Determine the (X, Y) coordinate at the center of the cell enclosing the given text.  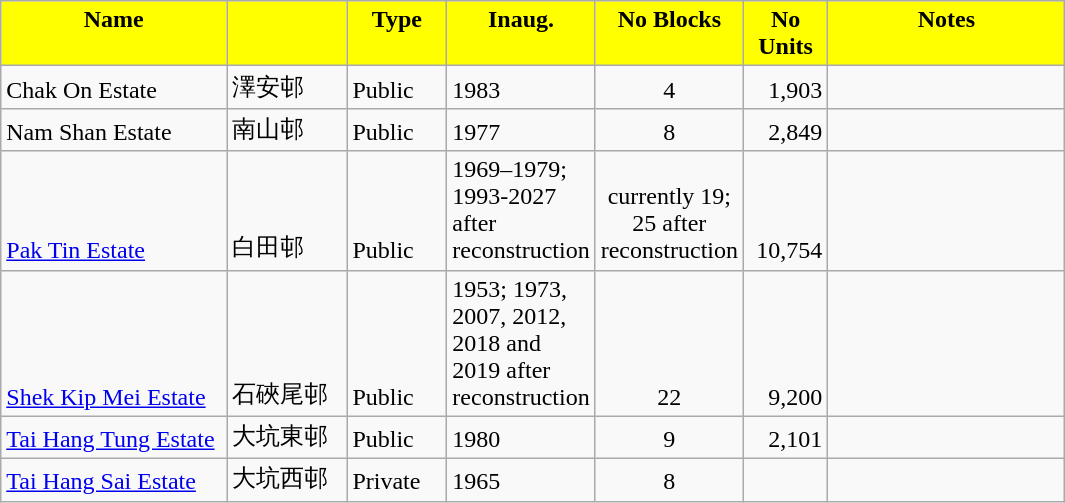
1,903 (786, 88)
大坑東邨 (287, 438)
Nam Shan Estate (114, 130)
1965 (521, 480)
Tai Hang Tung Estate (114, 438)
9 (669, 438)
1977 (521, 130)
Pak Tin Estate (114, 210)
大坑西邨 (287, 480)
1953; 1973, 2007, 2012, 2018 and 2019 after reconstruction (521, 343)
Name (114, 34)
Inaug. (521, 34)
currently 19; 25 after reconstruction (669, 210)
白田邨 (287, 210)
Type (397, 34)
4 (669, 88)
Private (397, 480)
Shek Kip Mei Estate (114, 343)
Chak On Estate (114, 88)
石硤尾邨 (287, 343)
2,101 (786, 438)
澤安邨 (287, 88)
南山邨 (287, 130)
22 (669, 343)
No Blocks (669, 34)
10,754 (786, 210)
1983 (521, 88)
1980 (521, 438)
Tai Hang Sai Estate (114, 480)
2,849 (786, 130)
1969–1979; 1993-2027 after reconstruction (521, 210)
No Units (786, 34)
9,200 (786, 343)
Notes (946, 34)
